Extract the (X, Y) coordinate from the center of the cell holding the provided text.  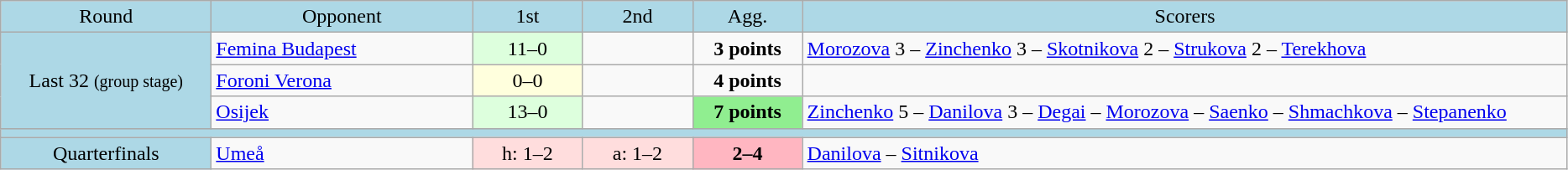
7 points (747, 112)
a: 1–2 (638, 153)
Quarterfinals (106, 153)
0–0 (527, 80)
Umeå (342, 153)
Osijek (342, 112)
Last 32 (group stage) (106, 80)
11–0 (527, 49)
Morozova 3 – Zinchenko 3 – Skotnikova 2 – Strukova 2 – Terekhova (1185, 49)
1st (527, 17)
Femina Budapest (342, 49)
h: 1–2 (527, 153)
3 points (747, 49)
Opponent (342, 17)
Round (106, 17)
Zinchenko 5 – Danilova 3 – Degai – Morozova – Saenko – Shmachkova – Stepanenko (1185, 112)
Scorers (1185, 17)
2nd (638, 17)
Agg. (747, 17)
Foroni Verona (342, 80)
13–0 (527, 112)
Danilova – Sitnikova (1185, 153)
2–4 (747, 153)
4 points (747, 80)
